Return the (x, y) coordinate for the center point of the cell that contains the specified text.  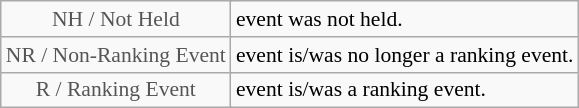
NH / Not Held (116, 19)
event is/was no longer a ranking event. (405, 55)
event is/was a ranking event. (405, 90)
event was not held. (405, 19)
NR / Non-Ranking Event (116, 55)
R / Ranking Event (116, 90)
